Pinpoint the cell where the given text exists, returning its (x, y) midpoint coordinate. 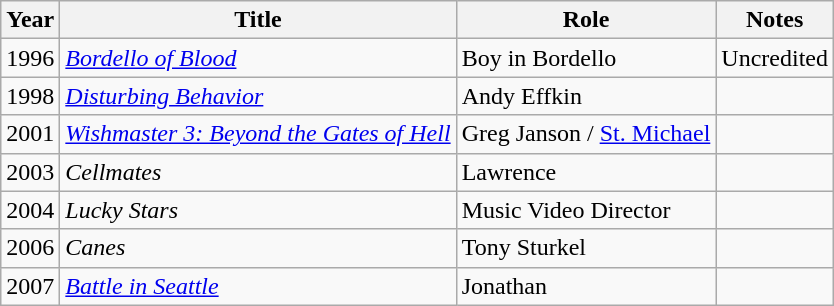
Cellmates (258, 172)
2004 (30, 210)
Uncredited (775, 58)
Greg Janson / St. Michael (586, 134)
Wishmaster 3: Beyond the Gates of Hell (258, 134)
Lucky Stars (258, 210)
Lawrence (586, 172)
Music Video Director (586, 210)
2006 (30, 248)
1998 (30, 96)
2001 (30, 134)
Andy Effkin (586, 96)
Canes (258, 248)
Tony Sturkel (586, 248)
Battle in Seattle (258, 286)
Role (586, 20)
Jonathan (586, 286)
Notes (775, 20)
Title (258, 20)
2007 (30, 286)
Year (30, 20)
Disturbing Behavior (258, 96)
2003 (30, 172)
Bordello of Blood (258, 58)
1996 (30, 58)
Boy in Bordello (586, 58)
